Return (x, y) of the center of cell containing provided text 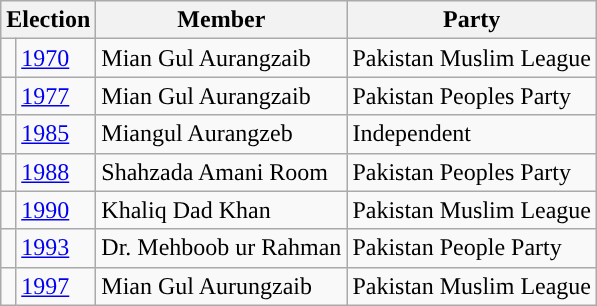
Miangul Aurangzeb (222, 134)
Pakistan People Party (472, 248)
1985 (56, 134)
Khaliq Dad Khan (222, 210)
Shahzada Amani Room (222, 172)
Independent (472, 134)
Mian Gul Aurungzaib (222, 286)
Member (222, 20)
1990 (56, 210)
Dr. Mehboob ur Rahman (222, 248)
1993 (56, 248)
Party (472, 20)
1988 (56, 172)
1970 (56, 58)
1997 (56, 286)
1977 (56, 96)
Election (48, 20)
